Capture the cell that displays the provided text and extract its [X, Y] central coordinate. 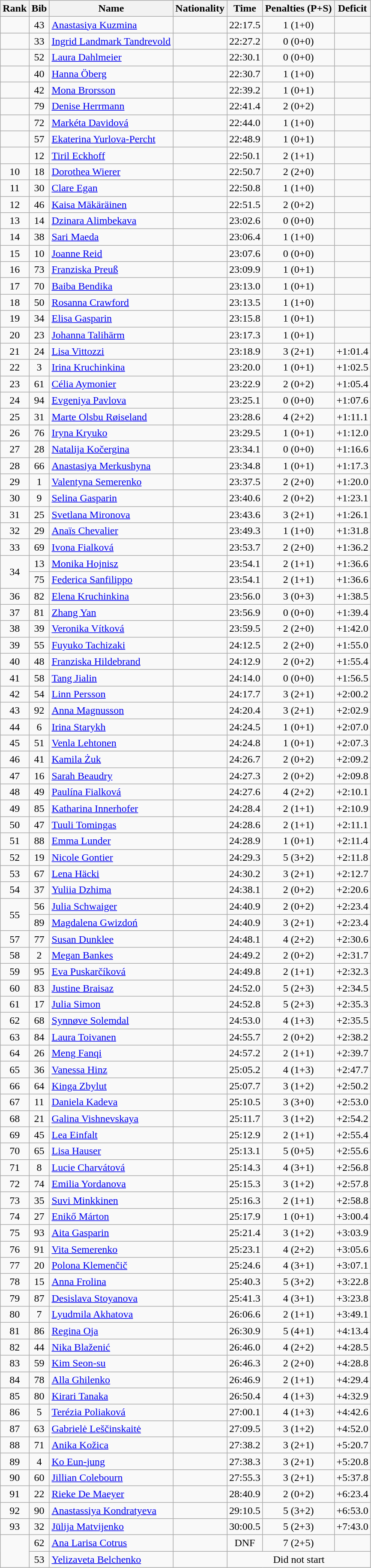
24:12.5 [245, 645]
25:05.2 [245, 1070]
22:51.5 [245, 205]
Meng Fanqi [111, 1053]
Lyudmila Akhatova [111, 1315]
Magdalena Gwizdoń [111, 923]
22:41.4 [245, 106]
+3:03.9 [352, 1233]
24:49.2 [245, 955]
+1:11.1 [352, 416]
+2:10.9 [352, 808]
+2:10.1 [352, 792]
+2:47.7 [352, 1070]
Vanessa Hinz [111, 1070]
Svetlana Mironova [111, 515]
Franziska Hildebrand [111, 661]
+4:29.4 [352, 1380]
27:00.1 [245, 1412]
+2:53.0 [352, 1102]
Regina Oja [111, 1331]
24:27.6 [245, 792]
Laura Dahlmeier [111, 57]
Iryna Kryuko [111, 433]
+2:50.2 [352, 1086]
Vita Semerenko [111, 1249]
+5:20.7 [352, 1445]
24:28.4 [245, 808]
Linn Persson [111, 694]
Jūlija Matvijenko [111, 1527]
+2:31.7 [352, 955]
Nika Blaženić [111, 1347]
24:53.0 [245, 1021]
Ana Larisa Cotrus [111, 1543]
Clare Egan [111, 188]
25:15.3 [245, 1184]
25:23.1 [245, 1249]
Justine Braisaz [111, 988]
25:17.9 [245, 1216]
26:06.6 [245, 1315]
Irina Starykh [111, 727]
+3:07.1 [352, 1266]
Ingrid Landmark Tandrevold [111, 41]
27:38.3 [245, 1461]
24:24.8 [245, 743]
Mona Brorsson [111, 90]
+2:07.0 [352, 727]
24:17.7 [245, 694]
8 [39, 1167]
+4:28.8 [352, 1363]
Gabrielė Leščinskaitė [111, 1429]
27:55.3 [245, 1478]
1 [39, 482]
24:14.0 [245, 678]
23:09.9 [245, 270]
+2:55.6 [352, 1151]
35 [39, 1200]
Anna Magnusson [111, 710]
26:46.9 [245, 1380]
Alla Ghilenko [111, 1380]
Did not start [299, 1559]
Markéta Davidová [111, 123]
Tang Jialin [111, 678]
Rieke De Maeyer [111, 1494]
22:48.9 [245, 139]
94 [39, 400]
+1:07.6 [352, 400]
+1:55.0 [352, 645]
24:30.2 [245, 874]
23:07.6 [245, 253]
23:56.0 [245, 596]
Daniela Kadeva [111, 1102]
Yuliia Dzhima [111, 890]
Julia Simon [111, 1004]
Franziska Preuß [111, 270]
Suvi Minkkinen [111, 1200]
+2:55.4 [352, 1135]
Rank [15, 9]
26:46.0 [245, 1347]
29:10.5 [245, 1510]
Hanna Öberg [111, 74]
+1:16.6 [352, 449]
26:46.3 [245, 1363]
24:29.3 [245, 857]
3 [39, 368]
+2:54.2 [352, 1119]
+1:20.0 [352, 482]
+3:00.4 [352, 1216]
+2:11.4 [352, 841]
+2:20.6 [352, 890]
22:27.2 [245, 41]
4 [39, 1461]
+2:32.3 [352, 971]
22:17.5 [245, 25]
5 (0+5) [298, 1151]
Lisa Vittozzi [111, 351]
56 [39, 906]
Anastasiya Kuzmina [111, 25]
Aita Gasparin [111, 1233]
23:28.6 [245, 416]
6 [39, 727]
Katharina Innerhofer [111, 808]
Rosanna Crawford [111, 302]
+7:43.0 [352, 1527]
23:40.6 [245, 498]
Valentyna Semerenko [111, 482]
23:59.5 [245, 629]
Ekaterina Yurlova-Percht [111, 139]
+1:42.0 [352, 629]
23:56.9 [245, 612]
23:13.0 [245, 286]
+3:22.8 [352, 1282]
Elisa Gasparin [111, 319]
23:13.5 [245, 302]
25:10.5 [245, 1102]
Kim Seon-su [111, 1363]
23:18.9 [245, 351]
23:06.4 [245, 237]
Kinga Zbylut [111, 1086]
30:00.5 [245, 1527]
25:07.7 [245, 1086]
24:28.9 [245, 841]
+1:17.3 [352, 465]
+2:35.3 [352, 1004]
+1:23.1 [352, 498]
26:30.9 [245, 1331]
+5:37.8 [352, 1478]
Julia Schwaiger [111, 906]
24:52.8 [245, 1004]
Lucie Charvátová [111, 1167]
95 [39, 971]
22:30.7 [245, 74]
23:20.0 [245, 368]
+2:35.5 [352, 1021]
Johanna Talihärm [111, 335]
+4:42.6 [352, 1412]
24:48.1 [245, 939]
25:16.3 [245, 1200]
Lena Häcki [111, 874]
Monika Hojnisz [111, 564]
7 [39, 1315]
+6:23.4 [352, 1494]
Deficit [352, 9]
24:49.8 [245, 971]
Elena Kruchinkina [111, 596]
+4:28.5 [352, 1347]
Ivona Fialková [111, 547]
24:28.6 [245, 825]
3 (0+3) [298, 596]
+2:34.5 [352, 988]
25:14.3 [245, 1167]
+1:38.5 [352, 596]
23:15.8 [245, 319]
5 [39, 1412]
23:29.5 [245, 433]
+2:39.7 [352, 1053]
Denise Herrmann [111, 106]
+2:11.1 [352, 825]
3 (3+0) [298, 1102]
Yelizaveta Belchenko [111, 1559]
+4:32.9 [352, 1396]
+6:53.0 [352, 1510]
25:24.6 [245, 1266]
+2:38.2 [352, 1037]
23:37.5 [245, 482]
24:52.0 [245, 988]
27:38.2 [245, 1445]
+2:07.3 [352, 743]
23:25.1 [245, 400]
+4:52.0 [352, 1429]
22:50.8 [245, 188]
2 [39, 955]
+2:00.2 [352, 694]
Anaïs Chevalier [111, 531]
Federica Sanfilippo [111, 580]
+2:30.6 [352, 939]
23:53.7 [245, 547]
Nicole Gontier [111, 857]
Baiba Bendika [111, 286]
26:50.4 [245, 1396]
Bib [39, 9]
22:50.7 [245, 172]
Ko Eun-jung [111, 1461]
24:12.9 [245, 661]
Sari Maeda [111, 237]
+2:02.9 [352, 710]
Synnøve Solemdal [111, 1021]
25:12.9 [245, 1135]
Anastassiya Kondratyeva [111, 1510]
24:26.7 [245, 760]
Tuuli Tomingas [111, 825]
24:57.2 [245, 1053]
23:02.6 [245, 221]
25:11.7 [245, 1119]
+1:31.8 [352, 531]
Lisa Hauser [111, 1151]
Enikő Márton [111, 1216]
Sarah Beaudry [111, 776]
Galina Vishnevskaya [111, 1119]
+1:01.4 [352, 351]
Zhang Yan [111, 612]
23:49.3 [245, 531]
+3:23.8 [352, 1298]
+2:09.2 [352, 760]
Susan Dunklee [111, 939]
Jillian Colebourn [111, 1478]
7 (2+5) [298, 1543]
Terézia Poliaková [111, 1412]
24:24.5 [245, 727]
+1:36.2 [352, 547]
Anna Frolina [111, 1282]
24:20.4 [245, 710]
Irina Kruchinkina [111, 368]
23:22.9 [245, 384]
+5:20.8 [352, 1461]
Natalija Kočergina [111, 449]
24:38.1 [245, 890]
23:34.8 [245, 465]
+1:05.4 [352, 384]
Name [111, 9]
Fuyuko Tachizaki [111, 645]
+2:12.7 [352, 874]
23:17.3 [245, 335]
5 (4+1) [298, 1331]
24:55.7 [245, 1037]
Kirari Tanaka [111, 1396]
Anika Kožica [111, 1445]
Nationality [200, 9]
28:40.9 [245, 1494]
25:13.1 [245, 1151]
Polona Klemenčič [111, 1266]
25:21.4 [245, 1233]
Lea Einfalt [111, 1135]
+4:13.4 [352, 1331]
Evgeniya Pavlova [111, 400]
+2:56.8 [352, 1167]
+1:39.4 [352, 612]
Dzinara Alimbekava [111, 221]
Penalties (P+S) [298, 9]
Venla Lehtonen [111, 743]
Time [245, 9]
27:09.5 [245, 1429]
9 [39, 498]
+3:05.6 [352, 1249]
Laura Toivanen [111, 1037]
Joanne Reid [111, 253]
Selina Gasparin [111, 498]
Veronika Vítková [111, 629]
+1:02.5 [352, 368]
23:43.6 [245, 515]
22:39.2 [245, 90]
Anastasiya Merkushyna [111, 465]
+1:55.4 [352, 661]
Marte Olsbu Røiseland [111, 416]
+2:58.8 [352, 1200]
+1:56.5 [352, 678]
Eva Puskarčíková [111, 971]
24:27.3 [245, 776]
+2:11.8 [352, 857]
22:50.1 [245, 155]
Tiril Eckhoff [111, 155]
Célia Aymonier [111, 384]
Kamila Żuk [111, 760]
25:41.3 [245, 1298]
+1:12.0 [352, 433]
+1:26.1 [352, 515]
22:44.0 [245, 123]
+3:49.1 [352, 1315]
+2:09.8 [352, 776]
+2:57.8 [352, 1184]
Paulína Fialková [111, 792]
Emma Lunder [111, 841]
23:34.1 [245, 449]
Emilia Yordanova [111, 1184]
Dorothea Wierer [111, 172]
DNF [245, 1543]
Megan Bankes [111, 955]
Desislava Stoyanova [111, 1298]
25:40.3 [245, 1282]
Kaisa Mäkäräinen [111, 205]
22:30.1 [245, 57]
